Pinpoint the cell where the given text exists, returning its [x, y] midpoint coordinate. 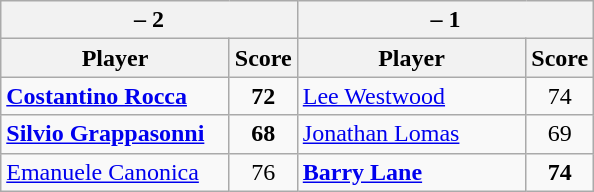
Jonathan Lomas [412, 134]
– 2 [150, 20]
72 [263, 96]
Barry Lane [412, 172]
Silvio Grappasonni [116, 134]
69 [560, 134]
Costantino Rocca [116, 96]
76 [263, 172]
Emanuele Canonica [116, 172]
Lee Westwood [412, 96]
– 1 [446, 20]
68 [263, 134]
